Locate the cell with the specified text and output its [x, y] center coordinate. 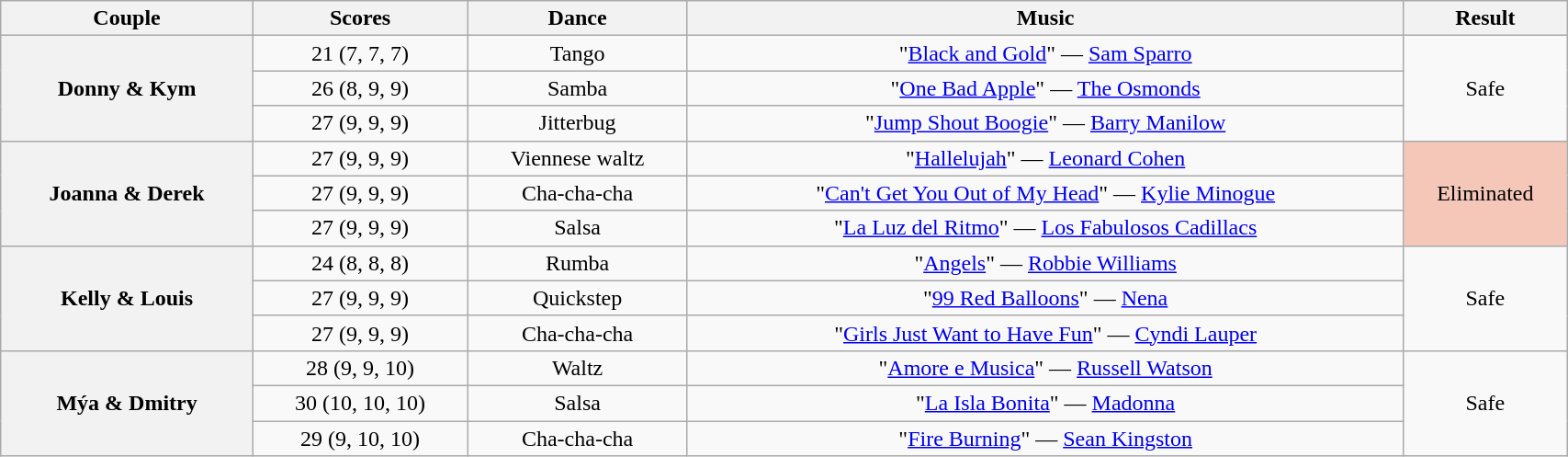
Joanna & Derek [127, 193]
21 (7, 7, 7) [360, 53]
Couple [127, 18]
Scores [360, 18]
"Jump Shout Boogie" — Barry Manilow [1045, 123]
30 (10, 10, 10) [360, 403]
"Can't Get You Out of My Head" — Kylie Minogue [1045, 193]
24 (8, 8, 8) [360, 263]
Rumba [577, 263]
Eliminated [1485, 193]
"Fire Burning" — Sean Kingston [1045, 439]
Waltz [577, 368]
Samba [577, 88]
Tango [577, 53]
Dance [577, 18]
26 (8, 9, 9) [360, 88]
"La Luz del Ritmo" — Los Fabulosos Cadillacs [1045, 228]
29 (9, 10, 10) [360, 439]
"Black and Gold" — Sam Sparro [1045, 53]
Jitterbug [577, 123]
"Hallelujah" — Leonard Cohen [1045, 158]
"99 Red Balloons" — Nena [1045, 298]
Mýa & Dmitry [127, 403]
Quickstep [577, 298]
"Amore e Musica" — Russell Watson [1045, 368]
"La Isla Bonita" — Madonna [1045, 403]
Music [1045, 18]
Kelly & Louis [127, 298]
"Angels" — Robbie Williams [1045, 263]
"One Bad Apple" — The Osmonds [1045, 88]
"Girls Just Want to Have Fun" — Cyndi Lauper [1045, 333]
Viennese waltz [577, 158]
28 (9, 9, 10) [360, 368]
Result [1485, 18]
Donny & Kym [127, 88]
